Locate the cell with the specified text and output its [X, Y] center coordinate. 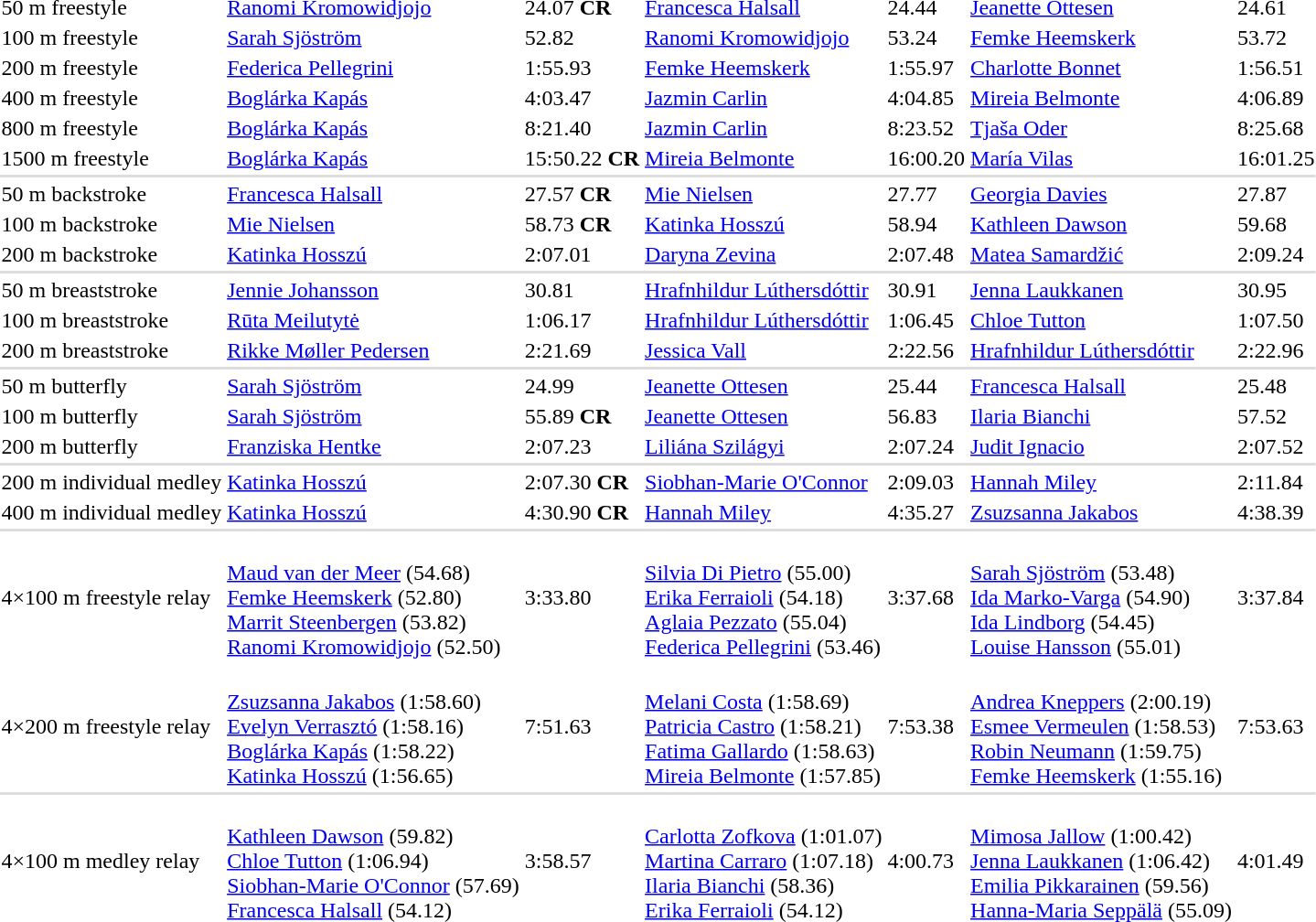
Daryna Zevina [764, 254]
Federica Pellegrini [373, 68]
7:51.63 [582, 726]
1:55.93 [582, 68]
8:21.40 [582, 128]
53.24 [926, 38]
Georgia Davies [1101, 194]
1:56.51 [1276, 68]
4:03.47 [582, 98]
56.83 [926, 416]
3:33.80 [582, 597]
7:53.63 [1276, 726]
3:37.68 [926, 597]
Tjaša Oder [1101, 128]
4×100 m freestyle relay [112, 597]
Chloe Tutton [1101, 320]
Ranomi Kromowidjojo [764, 38]
Judit Ignacio [1101, 446]
2:22.96 [1276, 350]
100 m butterfly [112, 416]
Zsuzsanna Jakabos [1101, 512]
4×200 m freestyle relay [112, 726]
52.82 [582, 38]
Charlotte Bonnet [1101, 68]
200 m breaststroke [112, 350]
57.52 [1276, 416]
1:06.45 [926, 320]
2:07.52 [1276, 446]
27.87 [1276, 194]
Melani Costa (1:58.69)Patricia Castro (1:58.21)Fatima Gallardo (1:58.63)Mireia Belmonte (1:57.85) [764, 726]
30.81 [582, 290]
Rūta Meilutytė [373, 320]
Jessica Vall [764, 350]
58.73 CR [582, 224]
1:07.50 [1276, 320]
2:07.24 [926, 446]
4:35.27 [926, 512]
Zsuzsanna Jakabos (1:58.60)Evelyn Verrasztó (1:58.16)Boglárka Kapás (1:58.22)Katinka Hosszú (1:56.65) [373, 726]
3:37.84 [1276, 597]
Kathleen Dawson [1101, 224]
15:50.22 CR [582, 158]
400 m freestyle [112, 98]
100 m breaststroke [112, 320]
24.99 [582, 386]
Franziska Hentke [373, 446]
Matea Samardžić [1101, 254]
30.95 [1276, 290]
4:04.85 [926, 98]
50 m breaststroke [112, 290]
200 m freestyle [112, 68]
Jennie Johansson [373, 290]
2:09.24 [1276, 254]
7:53.38 [926, 726]
Liliána Szilágyi [764, 446]
100 m backstroke [112, 224]
2:09.03 [926, 482]
58.94 [926, 224]
2:07.30 CR [582, 482]
59.68 [1276, 224]
1500 m freestyle [112, 158]
Sarah Sjöström (53.48)Ida Marko-Varga (54.90)Ida Lindborg (54.45)Louise Hansson (55.01) [1101, 597]
4:30.90 CR [582, 512]
27.57 CR [582, 194]
Maud van der Meer (54.68)Femke Heemskerk (52.80)Marrit Steenbergen (53.82)Ranomi Kromowidjojo (52.50) [373, 597]
8:25.68 [1276, 128]
30.91 [926, 290]
200 m individual medley [112, 482]
4:06.89 [1276, 98]
Siobhan-Marie O'Connor [764, 482]
200 m backstroke [112, 254]
Silvia Di Pietro (55.00)Erika Ferraioli (54.18)Aglaia Pezzato (55.04)Federica Pellegrini (53.46) [764, 597]
1:06.17 [582, 320]
16:00.20 [926, 158]
2:07.01 [582, 254]
25.48 [1276, 386]
55.89 CR [582, 416]
100 m freestyle [112, 38]
Rikke Møller Pedersen [373, 350]
Jenna Laukkanen [1101, 290]
Ilaria Bianchi [1101, 416]
50 m butterfly [112, 386]
200 m butterfly [112, 446]
2:07.48 [926, 254]
María Vilas [1101, 158]
16:01.25 [1276, 158]
Andrea Kneppers (2:00.19)Esmee Vermeulen (1:58.53)Robin Neumann (1:59.75)Femke Heemskerk (1:55.16) [1101, 726]
53.72 [1276, 38]
2:21.69 [582, 350]
27.77 [926, 194]
8:23.52 [926, 128]
2:22.56 [926, 350]
2:11.84 [1276, 482]
400 m individual medley [112, 512]
1:55.97 [926, 68]
4:38.39 [1276, 512]
50 m backstroke [112, 194]
800 m freestyle [112, 128]
2:07.23 [582, 446]
25.44 [926, 386]
